Output the (X, Y) coordinate of the center of the cell containing the given text.  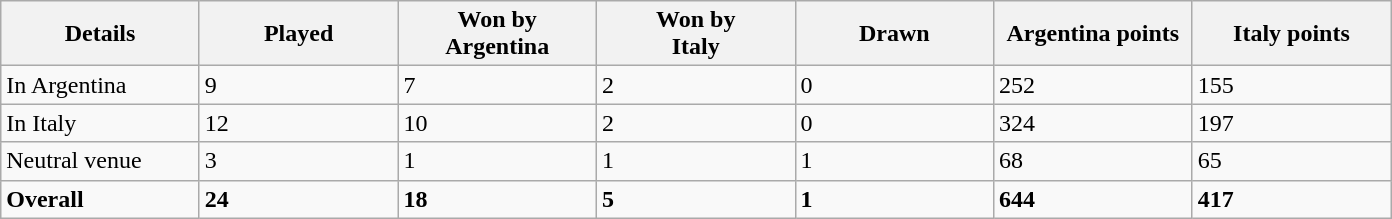
Overall (100, 199)
Italy points (1292, 34)
Argentina points (1094, 34)
12 (298, 123)
155 (1292, 85)
Details (100, 34)
Won byArgentina (498, 34)
Neutral venue (100, 161)
18 (498, 199)
In Italy (100, 123)
68 (1094, 161)
252 (1094, 85)
Drawn (894, 34)
197 (1292, 123)
9 (298, 85)
24 (298, 199)
65 (1292, 161)
5 (696, 199)
417 (1292, 199)
7 (498, 85)
Played (298, 34)
3 (298, 161)
In Argentina (100, 85)
324 (1094, 123)
644 (1094, 199)
10 (498, 123)
Won byItaly (696, 34)
